Locate the cell with the specified text and output its (x, y) center coordinate. 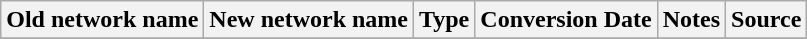
Old network name (102, 20)
Notes (691, 20)
New network name (309, 20)
Conversion Date (566, 20)
Type (444, 20)
Source (766, 20)
